Capture the cell that displays the provided text and extract its (X, Y) central coordinate. 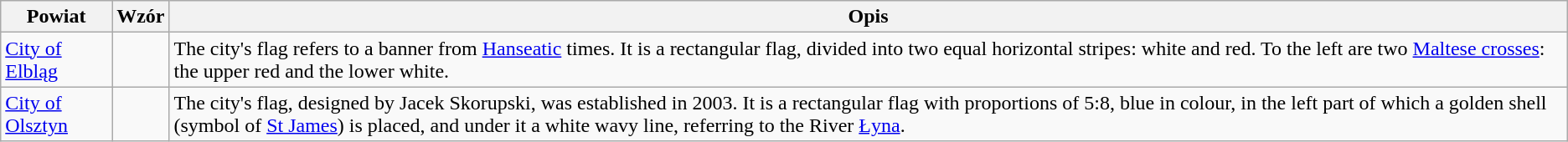
City of Elbląg (57, 60)
City of Olsztyn (57, 114)
Opis (868, 17)
Wzór (141, 17)
Powiat (57, 17)
